Detect which cell encompasses the target text, then output its (X, Y) center coordinate. 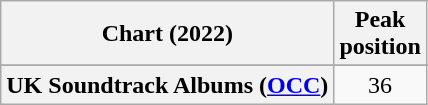
Chart (2022) (168, 34)
UK Soundtrack Albums (OCC) (168, 85)
Peakposition (380, 34)
36 (380, 85)
